Determine the (x, y) coordinate at the center of the cell enclosing the given text.  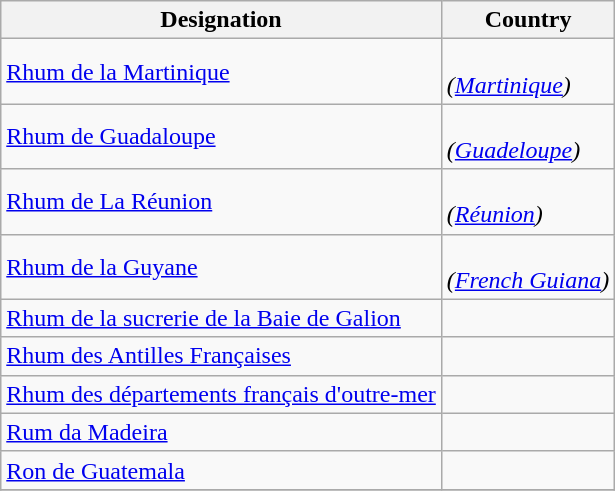
Rhum de la sucrerie de la Baie de Galion (222, 318)
Ron de Guatemala (222, 470)
(Martinique) (528, 72)
Rhum des Antilles Françaises (222, 356)
Rhum de La Réunion (222, 202)
(Réunion) (528, 202)
Rum da Madeira (222, 432)
Rhum de Guadaloupe (222, 136)
Designation (222, 20)
(Guadeloupe) (528, 136)
Rhum de la Guyane (222, 266)
Country (528, 20)
Rhum des départements français d'outre-mer (222, 394)
Rhum de la Martinique (222, 72)
(French Guiana) (528, 266)
